Pinpoint the cell where the given text exists, returning its (X, Y) midpoint coordinate. 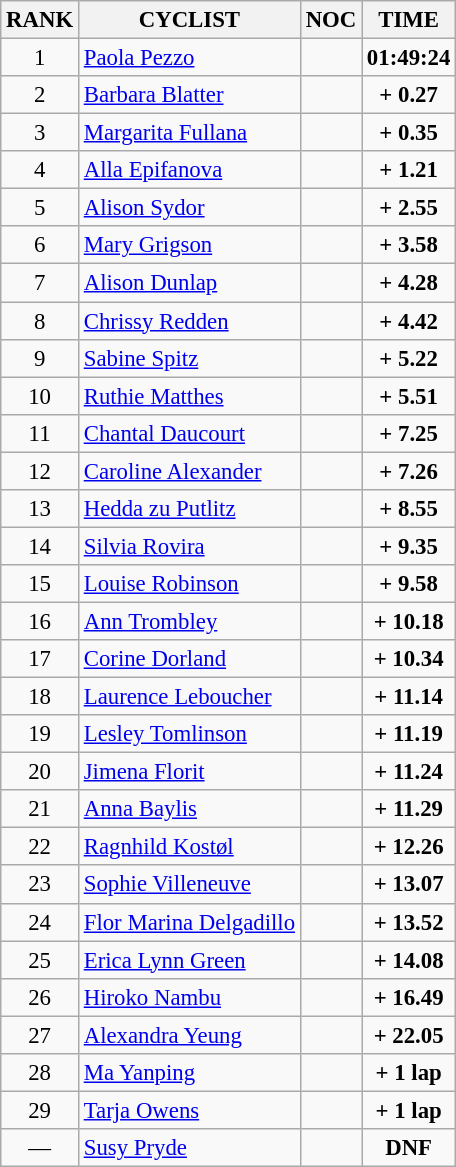
Barbara Blatter (189, 95)
+ 7.25 (409, 433)
16 (40, 621)
22 (40, 847)
18 (40, 697)
+ 16.49 (409, 997)
+ 7.26 (409, 471)
+ 14.08 (409, 960)
+ 22.05 (409, 1035)
Ma Yanping (189, 1073)
Jimena Florit (189, 772)
27 (40, 1035)
RANK (40, 20)
Flor Marina Delgadillo (189, 922)
+ 4.42 (409, 321)
19 (40, 734)
Chrissy Redden (189, 321)
Paola Pezzo (189, 58)
21 (40, 809)
+ 11.19 (409, 734)
Susy Pryde (189, 1148)
Corine Dorland (189, 659)
+ 1.21 (409, 170)
Alison Dunlap (189, 283)
+ 0.27 (409, 95)
2 (40, 95)
+ 5.22 (409, 358)
CYCLIST (189, 20)
12 (40, 471)
10 (40, 396)
Sabine Spitz (189, 358)
— (40, 1148)
+ 10.34 (409, 659)
Laurence Leboucher (189, 697)
Tarja Owens (189, 1110)
13 (40, 509)
+ 5.51 (409, 396)
+ 11.29 (409, 809)
Louise Robinson (189, 584)
7 (40, 283)
5 (40, 208)
+ 13.52 (409, 922)
Mary Grigson (189, 245)
23 (40, 885)
3 (40, 133)
DNF (409, 1148)
1 (40, 58)
Silvia Rovira (189, 546)
11 (40, 433)
15 (40, 584)
01:49:24 (409, 58)
Lesley Tomlinson (189, 734)
Chantal Daucourt (189, 433)
Hedda zu Putlitz (189, 509)
Ragnhild Kostøl (189, 847)
Ruthie Matthes (189, 396)
Caroline Alexander (189, 471)
Alexandra Yeung (189, 1035)
Margarita Fullana (189, 133)
4 (40, 170)
20 (40, 772)
26 (40, 997)
8 (40, 321)
+ 9.58 (409, 584)
Ann Trombley (189, 621)
+ 3.58 (409, 245)
+ 10.18 (409, 621)
29 (40, 1110)
6 (40, 245)
+ 12.26 (409, 847)
NOC (330, 20)
+ 11.14 (409, 697)
TIME (409, 20)
+ 9.35 (409, 546)
28 (40, 1073)
14 (40, 546)
+ 2.55 (409, 208)
+ 11.24 (409, 772)
Alla Epifanova (189, 170)
+ 4.28 (409, 283)
17 (40, 659)
24 (40, 922)
25 (40, 960)
Sophie Villeneuve (189, 885)
+ 13.07 (409, 885)
Erica Lynn Green (189, 960)
Hiroko Nambu (189, 997)
Anna Baylis (189, 809)
+ 8.55 (409, 509)
+ 0.35 (409, 133)
Alison Sydor (189, 208)
9 (40, 358)
